Return the (x, y) coordinate for the center point of the cell that contains the specified text.  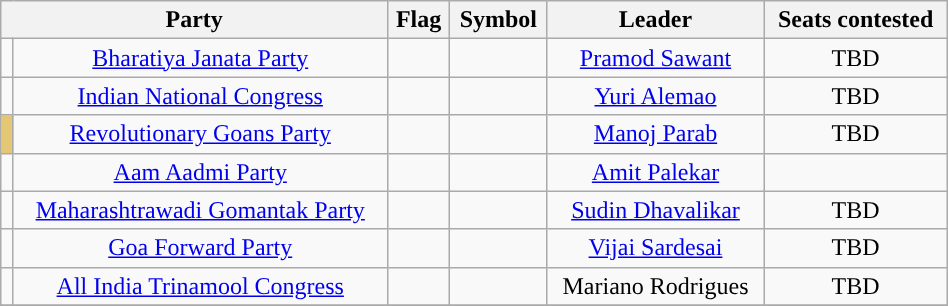
Leader (656, 20)
Seats contested (856, 20)
Flag (419, 20)
Symbol (498, 20)
Yuri Alemao (656, 96)
Revolutionary Goans Party (200, 134)
Manoj Parab (656, 134)
Indian National Congress (200, 96)
Bharatiya Janata Party (200, 58)
Maharashtrawadi Gomantak Party (200, 210)
Party (194, 20)
Sudin Dhavalikar (656, 210)
Pramod Sawant (656, 58)
Vijai Sardesai (656, 248)
Aam Aadmi Party (200, 172)
Goa Forward Party (200, 248)
All India Trinamool Congress (200, 286)
Mariano Rodrigues (656, 286)
Amit Palekar (656, 172)
